Output the (x, y) coordinate of the center of the cell containing the given text.  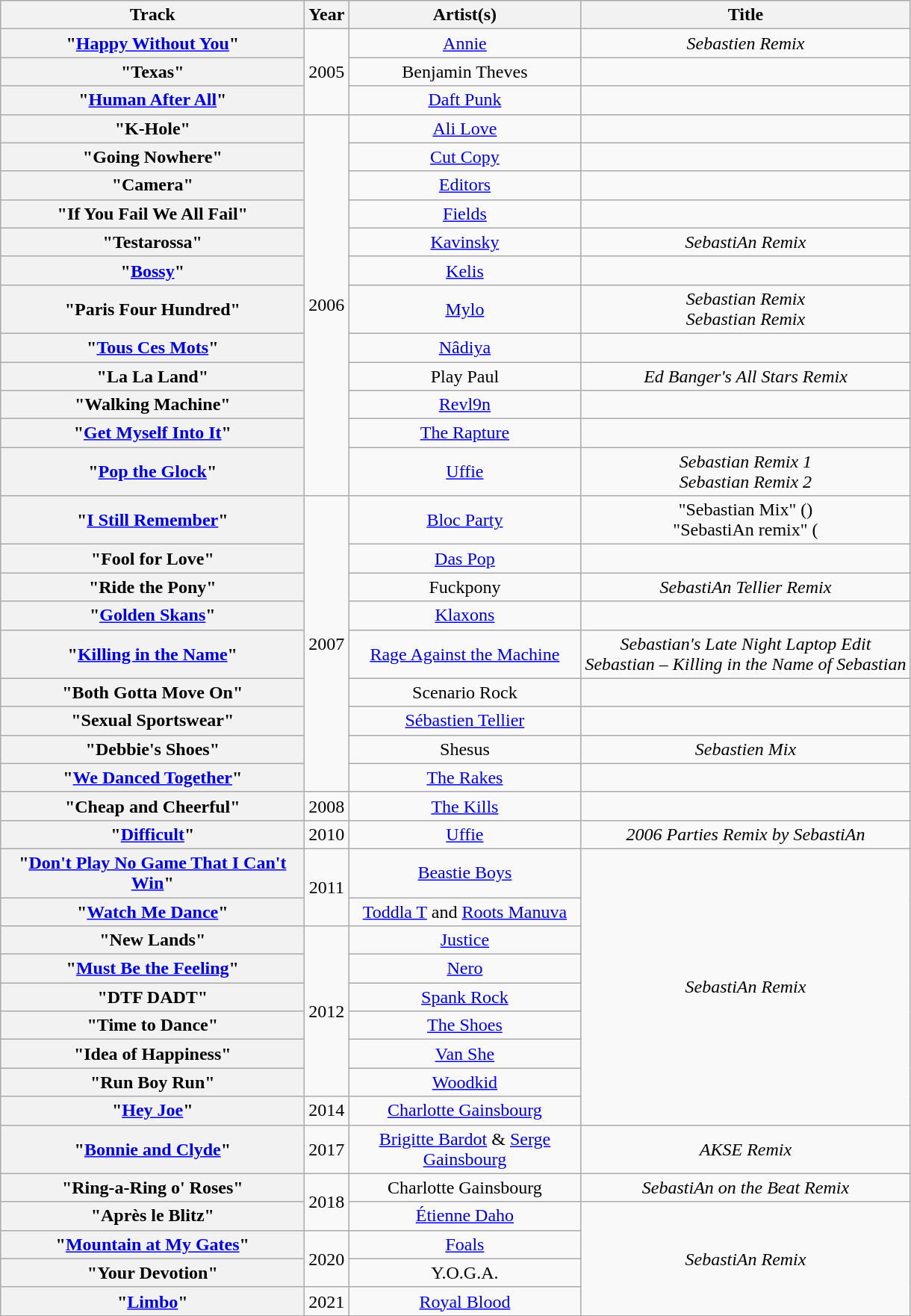
Benjamin Theves (464, 72)
Klaxons (464, 615)
Toddla T and Roots Manuva (464, 912)
"Going Nowhere" (152, 157)
Mylo (464, 309)
Kelis (464, 270)
2012 (327, 1011)
Annie (464, 43)
"Killing in the Name" (152, 654)
Title (745, 15)
Track (152, 15)
"If You Fail We All Fail" (152, 214)
"Watch Me Dance" (152, 912)
"Texas" (152, 72)
"Testarossa" (152, 242)
"Debbie's Shoes" (152, 749)
2011 (327, 887)
Sebastian's Late Night Laptop EditSebastian – Killing in the Name of Sebastian (745, 654)
"Time to Dance" (152, 1025)
Rage Against the Machine (464, 654)
"Mountain at My Gates" (152, 1244)
"Run Boy Run" (152, 1082)
"Limbo" (152, 1301)
"Must Be the Feeling" (152, 969)
"Happy Without You" (152, 43)
2021 (327, 1301)
Sébastien Tellier (464, 721)
"Both Gotta Move On" (152, 692)
Cut Copy (464, 157)
"K-Hole" (152, 128)
Brigitte Bardot & Serge Gainsbourg (464, 1149)
"Paris Four Hundred" (152, 309)
The Shoes (464, 1025)
"Pop the Glock" (152, 472)
The Rakes (464, 778)
"Idea of Happiness" (152, 1054)
"Cheap and Cheerful" (152, 806)
"La La Land" (152, 376)
Revl9n (464, 405)
"Bonnie and Clyde" (152, 1149)
Foals (464, 1244)
"Human After All" (152, 100)
2005 (327, 72)
Fields (464, 214)
Beastie Boys (464, 872)
Ed Banger's All Stars Remix (745, 376)
Kavinsky (464, 242)
SebastiAn Tellier Remix (745, 587)
2007 (327, 644)
Spank Rock (464, 997)
"Your Devotion" (152, 1273)
Bloc Party (464, 520)
2017 (327, 1149)
2020 (327, 1258)
Nâdiya (464, 347)
"Difficult" (152, 834)
Das Pop (464, 559)
2010 (327, 834)
2006 (327, 305)
"Get Myself Into It" (152, 433)
"Bossy" (152, 270)
Y.O.G.A. (464, 1273)
"I Still Remember" (152, 520)
Shesus (464, 749)
"Camera" (152, 185)
"Après le Blitz" (152, 1216)
Étienne Daho (464, 1216)
2006 Parties Remix by SebastiAn (745, 834)
AKSE Remix (745, 1149)
"New Lands" (152, 940)
"We Danced Together" (152, 778)
"DTF DADT" (152, 997)
"Don't Play No Game That I Can't Win" (152, 872)
Royal Blood (464, 1301)
"Hey Joe" (152, 1111)
Play Paul (464, 376)
"Tous Ces Mots" (152, 347)
The Kills (464, 806)
"Sebastian Mix" ()"SebastiAn remix" ( (745, 520)
2018 (327, 1202)
Sebastian Remix Sebastian Remix (745, 309)
Sebastien Remix (745, 43)
Ali Love (464, 128)
Woodkid (464, 1082)
The Rapture (464, 433)
Fuckpony (464, 587)
2008 (327, 806)
Sebastien Mix (745, 749)
"Fool for Love" (152, 559)
Scenario Rock (464, 692)
Daft Punk (464, 100)
"Ring-a-Ring o' Roses" (152, 1188)
Justice (464, 940)
Artist(s) (464, 15)
"Sexual Sportswear" (152, 721)
"Golden Skans" (152, 615)
2014 (327, 1111)
Editors (464, 185)
Nero (464, 969)
Sebastian Remix 1 Sebastian Remix 2 (745, 472)
"Walking Machine" (152, 405)
SebastiAn on the Beat Remix (745, 1188)
"Ride the Pony" (152, 587)
Year (327, 15)
Van She (464, 1054)
